Identify which cell holds the provided text, then report its (X, Y) central coordinate. 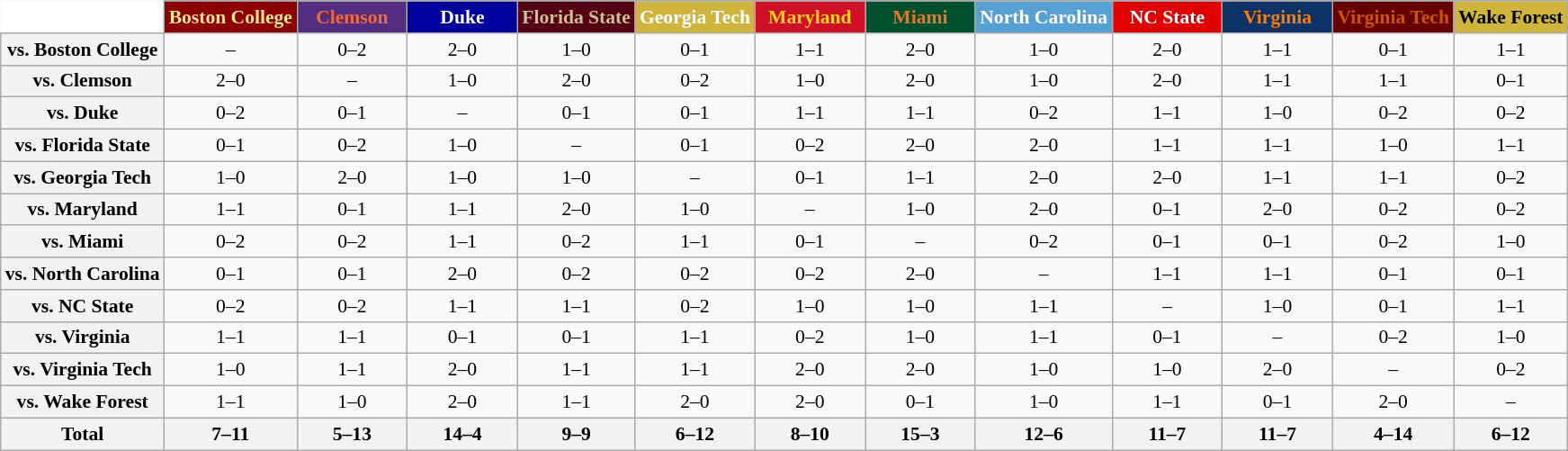
Virginia (1277, 17)
Virginia Tech (1393, 17)
vs. North Carolina (83, 274)
vs. Florida State (83, 146)
9–9 (576, 434)
Wake Forest (1511, 17)
vs. Clemson (83, 81)
14–4 (462, 434)
NC State (1168, 17)
vs. Duke (83, 113)
12–6 (1044, 434)
vs. Georgia Tech (83, 177)
North Carolina (1044, 17)
Maryland (810, 17)
Total (83, 434)
Miami (921, 17)
vs. Miami (83, 242)
Georgia Tech (694, 17)
vs. Boston College (83, 50)
vs. Virginia (83, 338)
8–10 (810, 434)
Duke (462, 17)
Boston College (230, 17)
4–14 (1393, 434)
Florida State (576, 17)
Clemson (353, 17)
7–11 (230, 434)
vs. Maryland (83, 210)
15–3 (921, 434)
vs. Virginia Tech (83, 370)
vs. NC State (83, 306)
vs. Wake Forest (83, 402)
5–13 (353, 434)
